Locate the cell with the specified text and output its (X, Y) center coordinate. 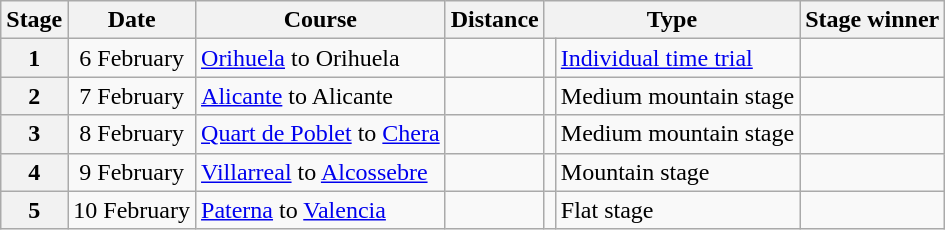
10 February (132, 210)
6 February (132, 58)
9 February (132, 172)
Individual time trial (677, 58)
Villarreal to Alcossebre (321, 172)
Paterna to Valencia (321, 210)
Orihuela to Orihuela (321, 58)
4 (34, 172)
Date (132, 20)
8 February (132, 134)
2 (34, 96)
Course (321, 20)
Stage winner (872, 20)
Type (672, 20)
7 February (132, 96)
3 (34, 134)
Flat stage (677, 210)
Quart de Poblet to Chera (321, 134)
Stage (34, 20)
5 (34, 210)
Alicante to Alicante (321, 96)
Distance (494, 20)
1 (34, 58)
Mountain stage (677, 172)
